Detect which cell encompasses the target text, then output its [x, y] center coordinate. 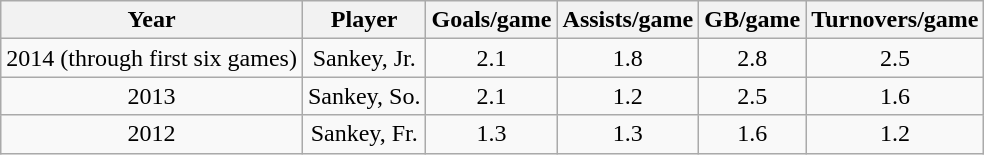
1.8 [628, 58]
GB/game [752, 20]
Sankey, Jr. [364, 58]
Sankey, So. [364, 96]
2014 (through first six games) [152, 58]
Assists/game [628, 20]
Year [152, 20]
2012 [152, 134]
Sankey, Fr. [364, 134]
2013 [152, 96]
2.8 [752, 58]
Goals/game [492, 20]
Turnovers/game [895, 20]
Player [364, 20]
